Provide the (x, y) coordinate of the cell's center where the given text is located.  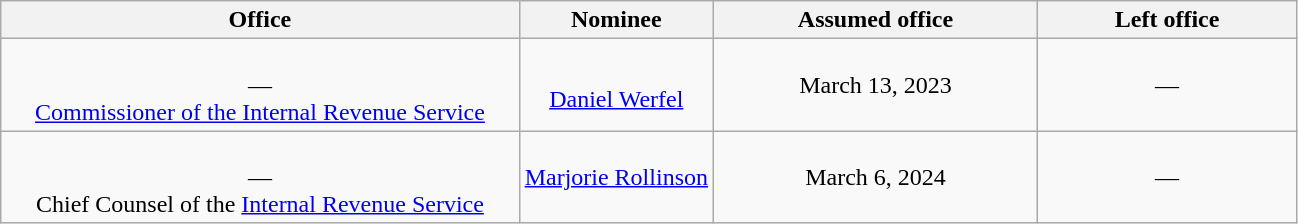
Office (260, 20)
Marjorie Rollinson (616, 177)
Nominee (616, 20)
—Commissioner of the Internal Revenue Service (260, 85)
—Chief Counsel of the Internal Revenue Service (260, 177)
March 13, 2023 (875, 85)
Assumed office (875, 20)
Left office (1166, 20)
March 6, 2024 (875, 177)
Daniel Werfel (616, 85)
